Scan for the cell matching the given text and deliver its [x, y] coordinate at center. 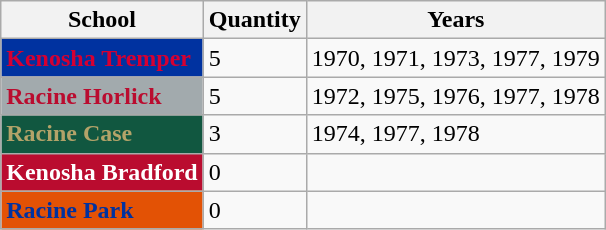
1974, 1977, 1978 [456, 134]
Racine Park [102, 210]
Kenosha Tremper [102, 58]
1970, 1971, 1973, 1977, 1979 [456, 58]
Years [456, 20]
Quantity [254, 20]
Kenosha Bradford [102, 172]
School [102, 20]
Racine Case [102, 134]
1972, 1975, 1976, 1977, 1978 [456, 96]
3 [254, 134]
Racine Horlick [102, 96]
